Provide the (x, y) coordinate of the cell's center where the given text is located.  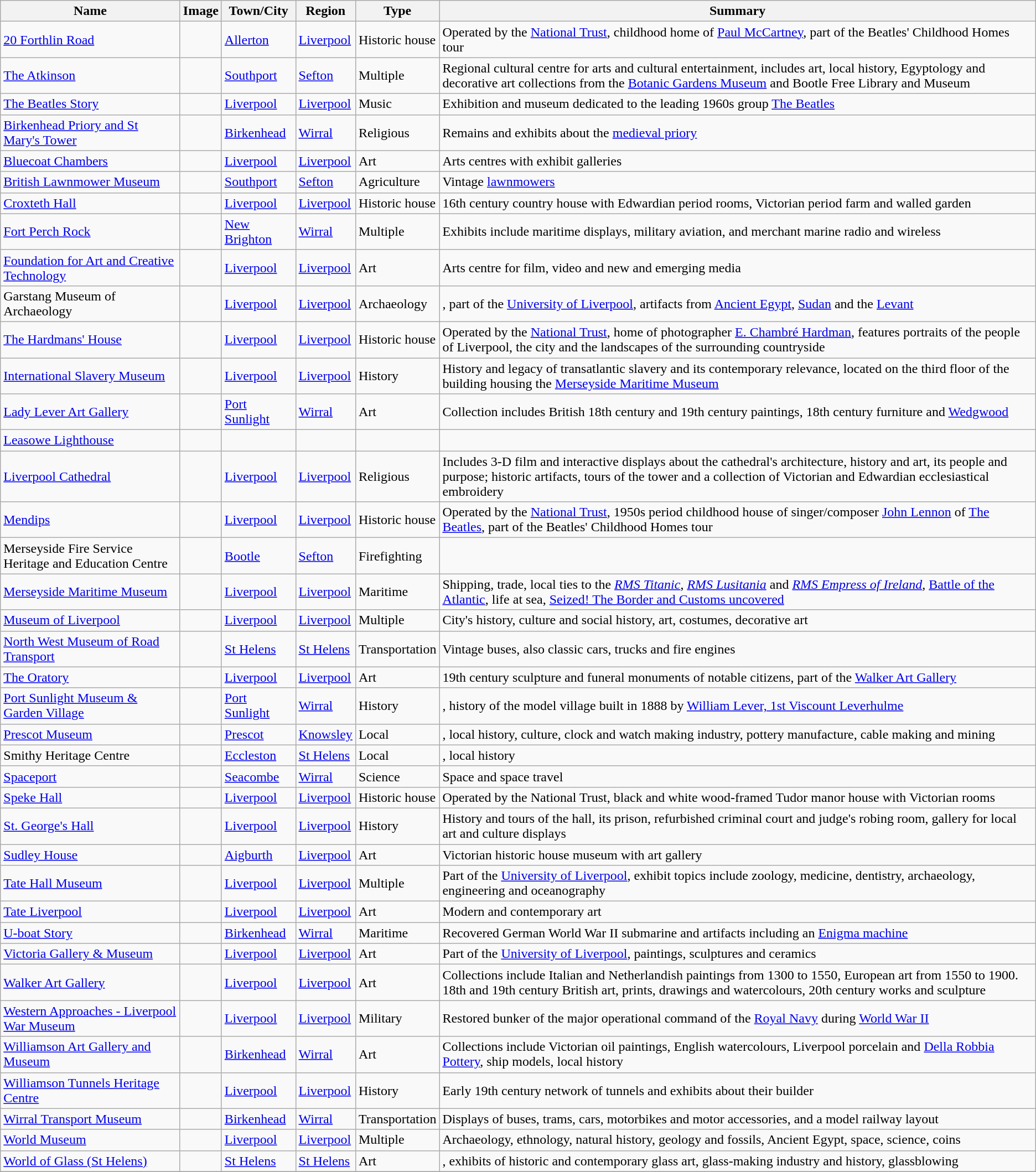
Operated by the National Trust, black and white wood-framed Tudor manor house with Victorian rooms (737, 797)
Music (397, 104)
Displays of buses, trams, cars, motorbikes and motor accessories, and a model railway layout (737, 1119)
History and tours of the hall, its prison, refurbished criminal court and judge's robing room, gallery for local art and culture displays (737, 826)
Smithy Heritage Centre (91, 755)
Collection includes British 18th century and 19th century paintings, 18th century furniture and Wedgwood (737, 412)
, local history (737, 755)
Merseyside Maritime Museum (91, 592)
Vintage buses, also classic cars, trucks and fire engines (737, 649)
Type (397, 11)
Collections include Victorian oil paintings, English watercolours, Liverpool porcelain and Della Robbia Pottery, ship models, local history (737, 1055)
Bootle (258, 556)
Victoria Gallery & Museum (91, 954)
Croxteth Hall (91, 203)
Birkenhead Priory and St Mary's Tower (91, 133)
, part of the University of Liverpool, artifacts from Ancient Egypt, Sudan and the Levant (737, 303)
The Hardmans' House (91, 340)
Leasowe Lighthouse (91, 440)
Victorian historic house museum with art gallery (737, 855)
Prescot Museum (91, 734)
Military (397, 1018)
Fort Perch Rock (91, 231)
, exhibits of historic and contemporary glass art, glass-making industry and history, glassblowing (737, 1161)
Exhibition and museum dedicated to the leading 1960s group The Beatles (737, 104)
Summary (737, 11)
Tate Liverpool (91, 912)
Prescot (258, 734)
Modern and contemporary art (737, 912)
Part of the University of Liverpool, paintings, sculptures and ceramics (737, 954)
19th century sculpture and funeral monuments of notable citizens, part of the Walker Art Gallery (737, 677)
Arts centres with exhibit galleries (737, 161)
Operated by the National Trust, childhood home of Paul McCartney, part of the Beatles' Childhood Homes tour (737, 40)
The Beatles Story (91, 104)
Firefighting (397, 556)
Garstang Museum of Archaeology (91, 303)
Port Sunlight Museum & Garden Village (91, 706)
Recovered German World War II submarine and artifacts including an Enigma machine (737, 933)
Foundation for Art and Creative Technology (91, 268)
, local history, culture, clock and watch making industry, pottery manufacture, cable making and mining (737, 734)
Archaeology (397, 303)
U-boat Story (91, 933)
Museum of Liverpool (91, 620)
Science (397, 776)
The Oratory (91, 677)
Restored bunker of the major operational command of the Royal Navy during World War II (737, 1018)
Walker Art Gallery (91, 983)
Remains and exhibits about the medieval priory (737, 133)
Exhibits include maritime displays, military aviation, and merchant marine radio and wireless (737, 231)
Vintage lawnmowers (737, 182)
Western Approaches - Liverpool War Museum (91, 1018)
Lady Lever Art Gallery (91, 412)
Tate Hall Museum (91, 883)
North West Museum of Road Transport (91, 649)
Agriculture (397, 182)
St. George's Hall (91, 826)
Early 19th century network of tunnels and exhibits about their builder (737, 1090)
Name (91, 11)
Merseyside Fire Service Heritage and Education Centre (91, 556)
Allerton (258, 40)
City's history, culture and social history, art, costumes, decorative art (737, 620)
Aigburth (258, 855)
Knowsley (325, 734)
Operated by the National Trust, 1950s period childhood house of singer/composer John Lennon of The Beatles, part of the Beatles' Childhood Homes tour (737, 520)
, history of the model village built in 1888 by William Lever, 1st Viscount Leverhulme (737, 706)
Bluecoat Chambers (91, 161)
Archaeology, ethnology, natural history, geology and fossils, Ancient Egypt, space, science, coins (737, 1140)
World of Glass (St Helens) (91, 1161)
Space and space travel (737, 776)
Williamson Tunnels Heritage Centre (91, 1090)
New Brighton (258, 231)
Image (200, 11)
16th century country house with Edwardian period rooms, Victorian period farm and walled garden (737, 203)
Wirral Transport Museum (91, 1119)
The Atkinson (91, 75)
Speke Hall (91, 797)
Part of the University of Liverpool, exhibit topics include zoology, medicine, dentistry, archaeology, engineering and oceanography (737, 883)
Eccleston (258, 755)
Sudley House (91, 855)
British Lawnmower Museum (91, 182)
20 Forthlin Road (91, 40)
Region (325, 11)
Town/City (258, 11)
Spaceport (91, 776)
Mendips (91, 520)
Seacombe (258, 776)
Arts centre for film, video and new and emerging media (737, 268)
Liverpool Cathedral (91, 476)
International Slavery Museum (91, 375)
World Museum (91, 1140)
Williamson Art Gallery and Museum (91, 1055)
